Pinpoint the cell where the given text exists, returning its [x, y] midpoint coordinate. 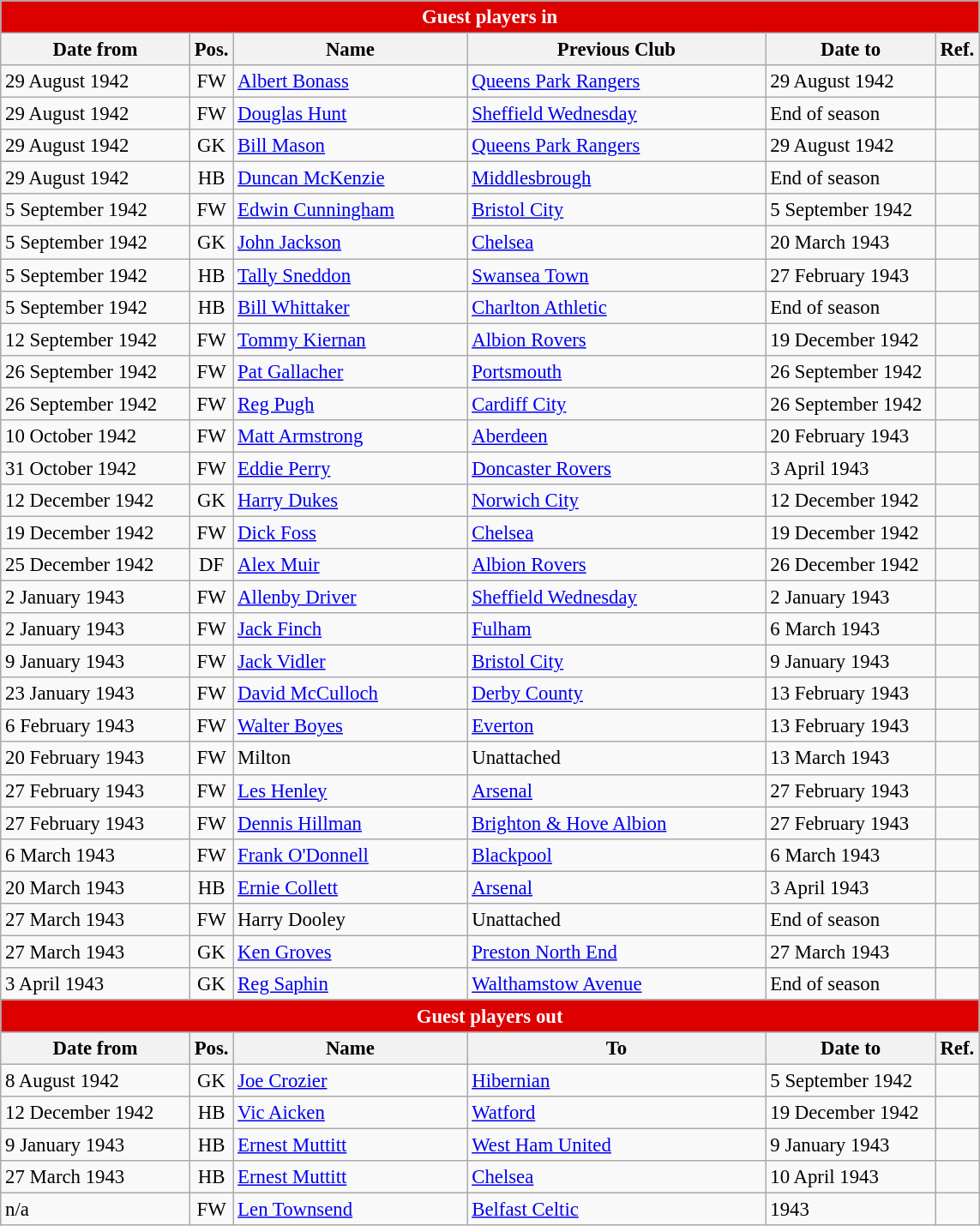
Walter Boyes [350, 726]
Frank O'Donnell [350, 855]
Middlesbrough [616, 178]
Aberdeen [616, 436]
To [616, 1049]
Swansea Town [616, 275]
Allenby Driver [350, 598]
Ken Groves [350, 952]
Vic Aicken [350, 1113]
1943 [851, 1210]
Hibernian [616, 1081]
Charlton Athletic [616, 307]
Guest players in [490, 17]
Bill Mason [350, 146]
Tommy Kiernan [350, 340]
Previous Club [616, 50]
13 March 1943 [851, 759]
David McCulloch [350, 694]
Milton [350, 759]
8 August 1942 [96, 1081]
Reg Pugh [350, 404]
Jack Vidler [350, 662]
John Jackson [350, 243]
10 October 1942 [96, 436]
West Ham United [616, 1145]
6 February 1943 [96, 726]
Norwich City [616, 501]
23 January 1943 [96, 694]
Portsmouth [616, 371]
Derby County [616, 694]
Blackpool [616, 855]
Cardiff City [616, 404]
Edwin Cunningham [350, 210]
Watford [616, 1113]
Duncan McKenzie [350, 178]
25 December 1942 [96, 565]
12 September 1942 [96, 340]
Harry Dukes [350, 501]
Douglas Hunt [350, 114]
Preston North End [616, 952]
Tally Sneddon [350, 275]
Walthamstow Avenue [616, 984]
Everton [616, 726]
Joe Crozier [350, 1081]
Belfast Celtic [616, 1210]
DF [211, 565]
Pat Gallacher [350, 371]
10 April 1943 [851, 1177]
Bill Whittaker [350, 307]
n/a [96, 1210]
31 October 1942 [96, 468]
Alex Muir [350, 565]
Brighton & Hove Albion [616, 823]
Eddie Perry [350, 468]
Len Townsend [350, 1210]
Matt Armstrong [350, 436]
Fulham [616, 629]
26 December 1942 [851, 565]
Jack Finch [350, 629]
Ernie Collett [350, 887]
Albert Bonass [350, 81]
Guest players out [490, 1016]
Dennis Hillman [350, 823]
Dick Foss [350, 532]
Harry Dooley [350, 920]
Doncaster Rovers [616, 468]
Les Henley [350, 790]
Reg Saphin [350, 984]
